For the text-containing cell, return its midpoint in [X, Y] coordinate format. 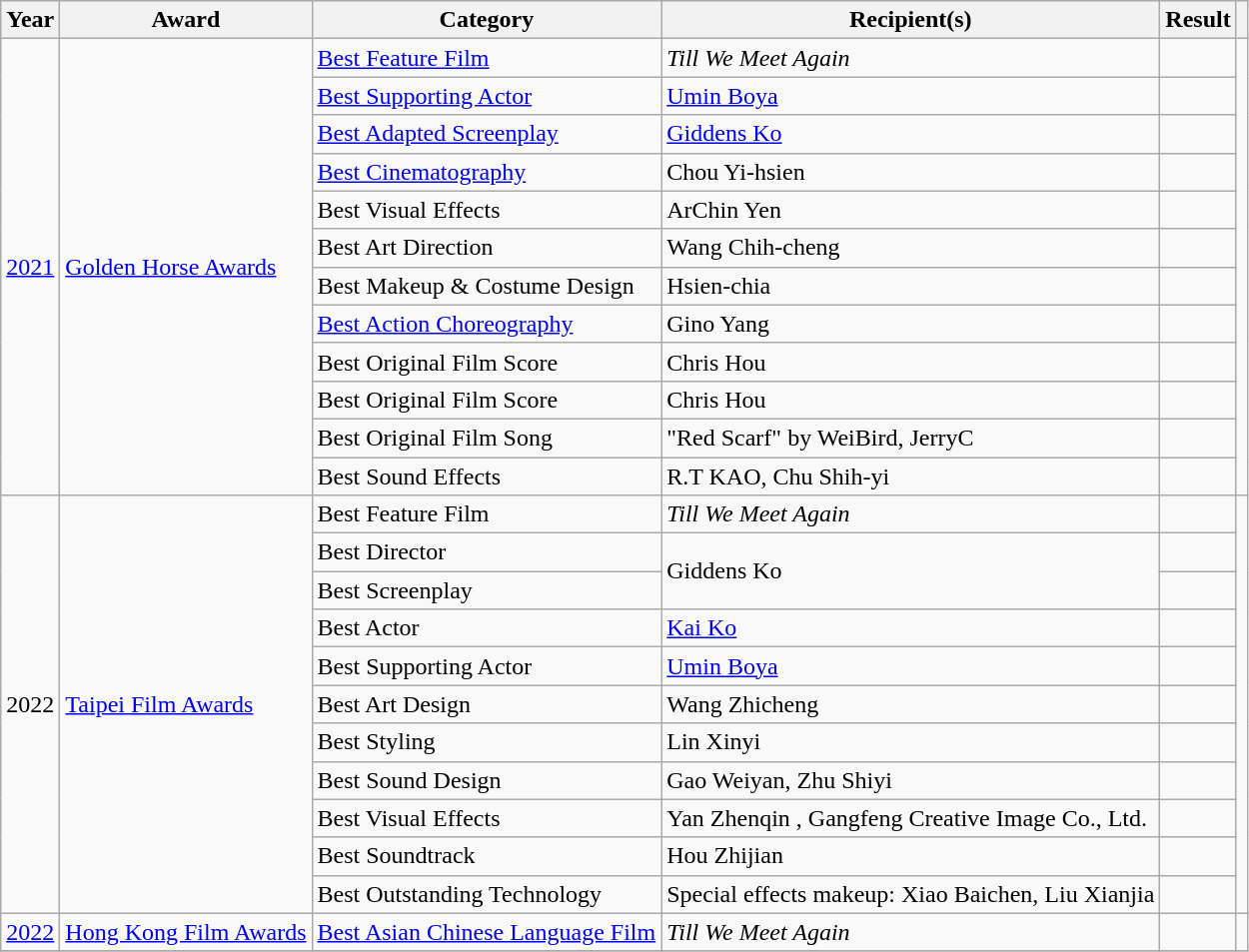
Kai Ko [911, 628]
Year [30, 20]
Hou Zhijian [911, 856]
Special effects makeup: Xiao Baichen, Liu Xianjia [911, 894]
Category [487, 20]
Best Actor [487, 628]
Wang Zhicheng [911, 704]
Golden Horse Awards [186, 268]
Hsien-chia [911, 286]
Taipei Film Awards [186, 705]
Chou Yi-hsien [911, 172]
Best Art Direction [487, 248]
Best Adapted Screenplay [487, 134]
Award [186, 20]
Best Styling [487, 742]
Result [1198, 20]
Best Sound Design [487, 780]
Best Cinematography [487, 172]
ArChin Yen [911, 210]
"Red Scarf" by WeiBird, JerryC [911, 438]
Best Sound Effects [487, 476]
Gino Yang [911, 324]
Best Outstanding Technology [487, 894]
Best Asian Chinese Language Film [487, 932]
Yan Zhenqin , Gangfeng Creative Image Co., Ltd. [911, 818]
Wang Chih-cheng [911, 248]
Best Soundtrack [487, 856]
2021 [30, 268]
Best Art Design [487, 704]
Hong Kong Film Awards [186, 932]
Recipient(s) [911, 20]
Best Original Film Song [487, 438]
Gao Weiyan, Zhu Shiyi [911, 780]
R.T KAO, Chu Shih-yi [911, 476]
Best Screenplay [487, 590]
Best Action Choreography [487, 324]
Best Makeup & Costume Design [487, 286]
Best Director [487, 552]
Lin Xinyi [911, 742]
